Output the (X, Y) coordinate of the center of the cell containing the given text.  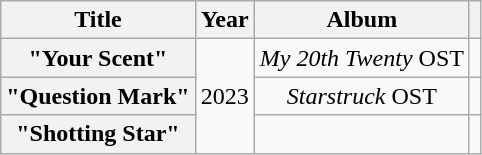
Starstruck OST (362, 96)
"Question Mark" (98, 96)
Year (224, 20)
"Your Scent" (98, 58)
Album (362, 20)
My 20th Twenty OST (362, 58)
2023 (224, 96)
Title (98, 20)
"Shotting Star" (98, 134)
